Search for the cell housing the specified text and yield its (X, Y) center coordinate. 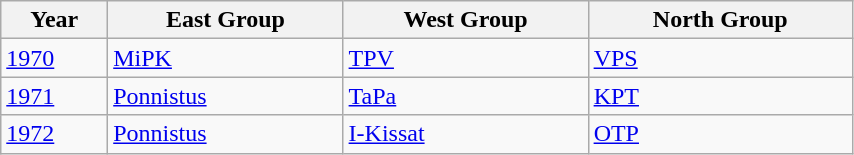
KPT (720, 96)
1970 (54, 58)
1972 (54, 134)
West Group (466, 20)
Year (54, 20)
OTP (720, 134)
VPS (720, 58)
1971 (54, 96)
I-Kissat (466, 134)
TPV (466, 58)
East Group (226, 20)
MiPK (226, 58)
North Group (720, 20)
TaPa (466, 96)
